Return the (X, Y) coordinate for the center point of the cell that contains the specified text.  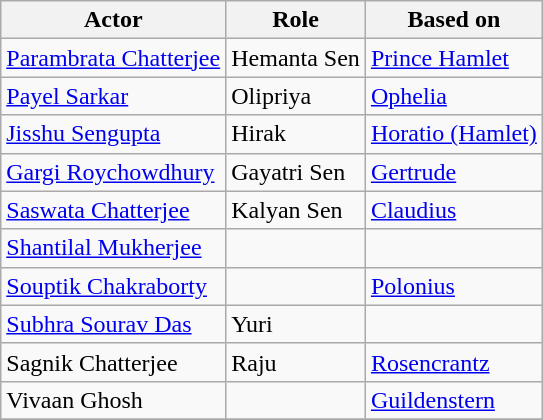
Based on (454, 20)
Actor (114, 20)
Rosencrantz (454, 362)
Gayatri Sen (296, 172)
Yuri (296, 324)
Subhra Sourav Das (114, 324)
Role (296, 20)
Olipriya (296, 96)
Hirak (296, 134)
Raju (296, 362)
Hemanta Sen (296, 58)
Saswata Chatterjee (114, 210)
Sagnik Chatterjee (114, 362)
Ophelia (454, 96)
Souptik Chakraborty (114, 286)
Horatio (Hamlet) (454, 134)
Kalyan Sen (296, 210)
Guildenstern (454, 400)
Jisshu Sengupta (114, 134)
Vivaan Ghosh (114, 400)
Prince Hamlet (454, 58)
Gertrude (454, 172)
Shantilal Mukherjee (114, 248)
Parambrata Chatterjee (114, 58)
Gargi Roychowdhury (114, 172)
Claudius (454, 210)
Polonius (454, 286)
Payel Sarkar (114, 96)
